Search for the cell housing the specified text and yield its [X, Y] center coordinate. 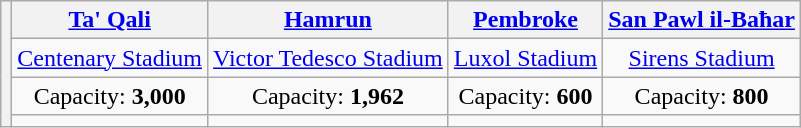
Capacity: 1,962 [328, 96]
Ta' Qali [110, 20]
Pembroke [525, 20]
Capacity: 800 [702, 96]
Centenary Stadium [110, 58]
Luxol Stadium [525, 58]
San Pawl il-Baħar [702, 20]
Sirens Stadium [702, 58]
Victor Tedesco Stadium [328, 58]
Capacity: 600 [525, 96]
Hamrun [328, 20]
Capacity: 3,000 [110, 96]
